Provide the (X, Y) coordinate of the cell's center where the given text is located.  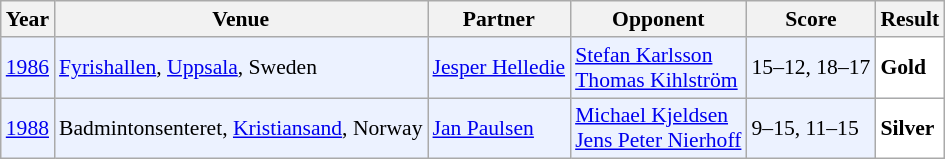
Jan Paulsen (500, 128)
Partner (500, 19)
Jesper Helledie (500, 68)
Gold (910, 68)
9–15, 11–15 (810, 128)
Result (910, 19)
15–12, 18–17 (810, 68)
Fyrishallen, Uppsala, Sweden (240, 68)
Year (28, 19)
Silver (910, 128)
Opponent (658, 19)
Venue (240, 19)
Michael Kjeldsen Jens Peter Nierhoff (658, 128)
Stefan Karlsson Thomas Kihlström (658, 68)
1986 (28, 68)
Score (810, 19)
Badmintonsenteret, Kristiansand, Norway (240, 128)
1988 (28, 128)
